Search for the cell housing the specified text and yield its [x, y] center coordinate. 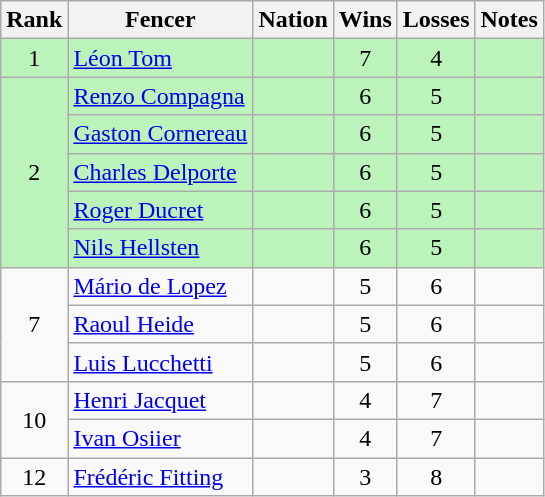
Ivan Osiier [160, 438]
Gaston Cornereau [160, 134]
Rank [34, 20]
Fencer [160, 20]
Mário de Lopez [160, 286]
Renzo Compagna [160, 96]
Nils Hellsten [160, 248]
1 [34, 58]
Raoul Heide [160, 324]
Frédéric Fitting [160, 477]
Losses [436, 20]
Léon Tom [160, 58]
8 [436, 477]
Wins [365, 20]
Charles Delporte [160, 172]
Nation [293, 20]
Luis Lucchetti [160, 362]
2 [34, 172]
Henri Jacquet [160, 400]
10 [34, 419]
Notes [509, 20]
3 [365, 477]
Roger Ducret [160, 210]
12 [34, 477]
